Detect which cell encompasses the target text, then output its [X, Y] center coordinate. 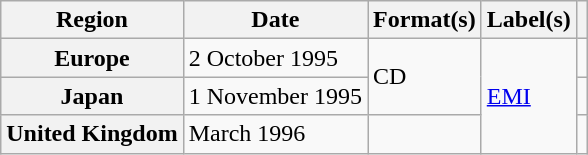
Japan [92, 96]
2 October 1995 [275, 58]
March 1996 [275, 134]
Date [275, 20]
CD [425, 77]
Europe [92, 58]
Region [92, 20]
Label(s) [528, 20]
EMI [528, 96]
1 November 1995 [275, 96]
United Kingdom [92, 134]
Format(s) [425, 20]
